Output the [x, y] coordinate of the center of the cell containing the given text.  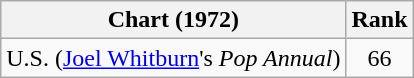
Chart (1972) [174, 20]
66 [380, 58]
U.S. (Joel Whitburn's Pop Annual) [174, 58]
Rank [380, 20]
